Pinpoint the cell where the given text exists, returning its (X, Y) midpoint coordinate. 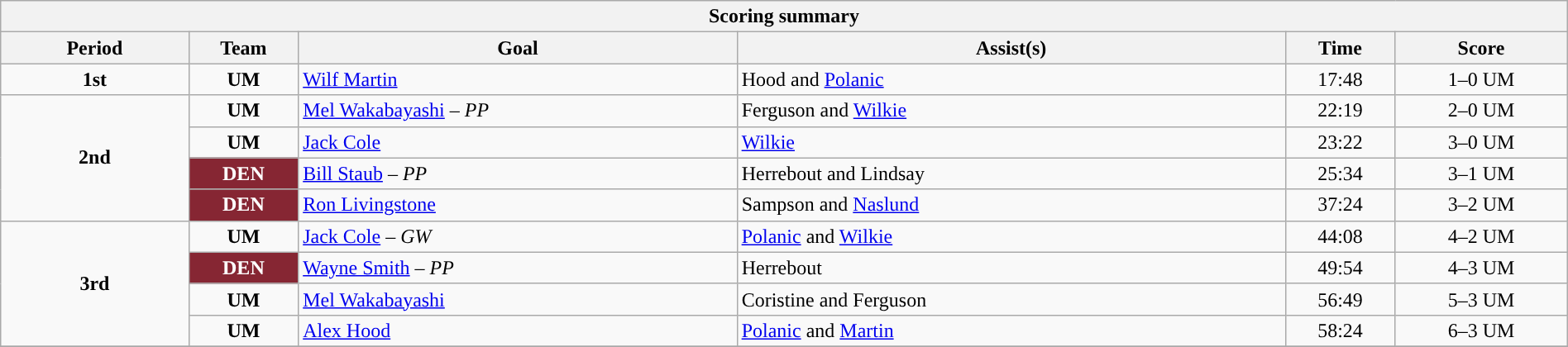
Alex Hood (518, 330)
Time (1340, 48)
49:54 (1340, 268)
Ferguson and Wilkie (1011, 111)
Wilf Martin (518, 79)
37:24 (1340, 205)
Assist(s) (1011, 48)
Wayne Smith – PP (518, 268)
1–0 UM (1481, 79)
Team (243, 48)
2–0 UM (1481, 111)
Period (94, 48)
Jack Cole (518, 142)
58:24 (1340, 330)
44:08 (1340, 236)
Sampson and Naslund (1011, 205)
Ron Livingstone (518, 205)
3rd (94, 283)
Scoring summary (784, 17)
Mel Wakabayashi – PP (518, 111)
5–3 UM (1481, 299)
56:49 (1340, 299)
17:48 (1340, 79)
3–2 UM (1481, 205)
Polanic and Wilkie (1011, 236)
Goal (518, 48)
6–3 UM (1481, 330)
Mel Wakabayashi (518, 299)
4–3 UM (1481, 268)
Bill Staub – PP (518, 173)
Score (1481, 48)
Herrebout and Lindsay (1011, 173)
Coristine and Ferguson (1011, 299)
22:19 (1340, 111)
Polanic and Martin (1011, 330)
Hood and Polanic (1011, 79)
4–2 UM (1481, 236)
Wilkie (1011, 142)
1st (94, 79)
3–0 UM (1481, 142)
3–1 UM (1481, 173)
23:22 (1340, 142)
Herrebout (1011, 268)
Jack Cole – GW (518, 236)
2nd (94, 158)
25:34 (1340, 173)
